Determine the [x, y] coordinate at the center of the cell enclosing the given text.  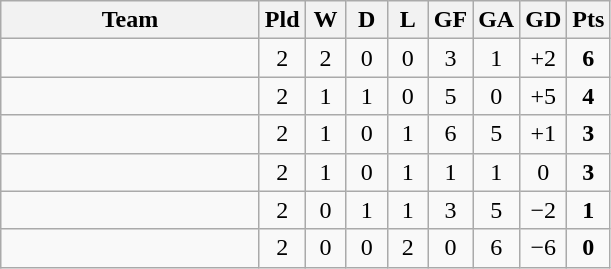
L [408, 20]
W [326, 20]
GD [544, 20]
Pld [282, 20]
+1 [544, 134]
+2 [544, 58]
Pts [588, 20]
GF [450, 20]
4 [588, 96]
+5 [544, 96]
Team [130, 20]
D [366, 20]
−6 [544, 248]
−2 [544, 210]
GA [496, 20]
